Detect which cell encompasses the target text, then output its (x, y) center coordinate. 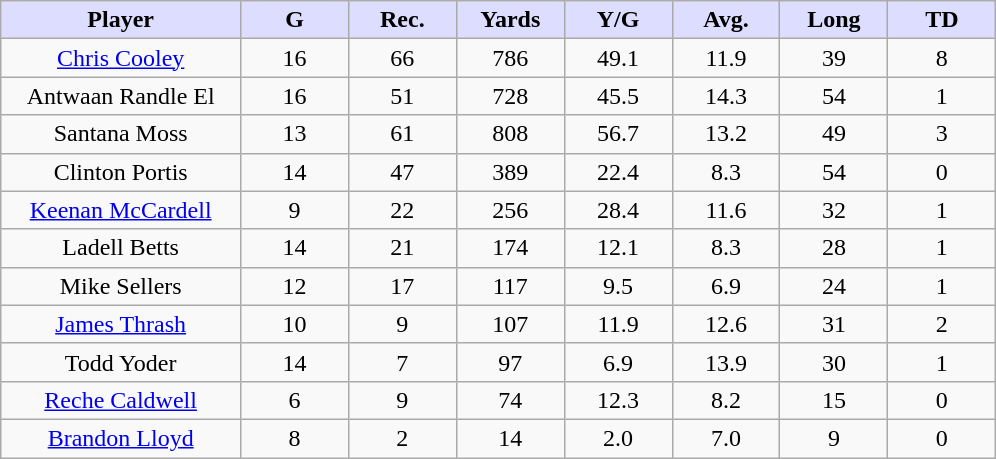
49.1 (618, 58)
Chris Cooley (121, 58)
808 (510, 134)
13.2 (726, 134)
Player (121, 20)
28 (834, 248)
28.4 (618, 210)
31 (834, 324)
TD (942, 20)
12 (295, 286)
61 (402, 134)
Mike Sellers (121, 286)
107 (510, 324)
74 (510, 400)
728 (510, 96)
Long (834, 20)
24 (834, 286)
66 (402, 58)
G (295, 20)
97 (510, 362)
39 (834, 58)
15 (834, 400)
30 (834, 362)
6 (295, 400)
32 (834, 210)
Antwaan Randle El (121, 96)
Rec. (402, 20)
786 (510, 58)
7.0 (726, 438)
49 (834, 134)
17 (402, 286)
Santana Moss (121, 134)
13 (295, 134)
3 (942, 134)
389 (510, 172)
47 (402, 172)
11.6 (726, 210)
45.5 (618, 96)
12.6 (726, 324)
7 (402, 362)
22.4 (618, 172)
James Thrash (121, 324)
174 (510, 248)
12.1 (618, 248)
2.0 (618, 438)
9.5 (618, 286)
Brandon Lloyd (121, 438)
Ladell Betts (121, 248)
Reche Caldwell (121, 400)
8.2 (726, 400)
56.7 (618, 134)
Y/G (618, 20)
51 (402, 96)
256 (510, 210)
Keenan McCardell (121, 210)
12.3 (618, 400)
10 (295, 324)
117 (510, 286)
Yards (510, 20)
22 (402, 210)
Clinton Portis (121, 172)
21 (402, 248)
Todd Yoder (121, 362)
Avg. (726, 20)
13.9 (726, 362)
14.3 (726, 96)
